Output the [X, Y] coordinate of the center of the cell containing the given text.  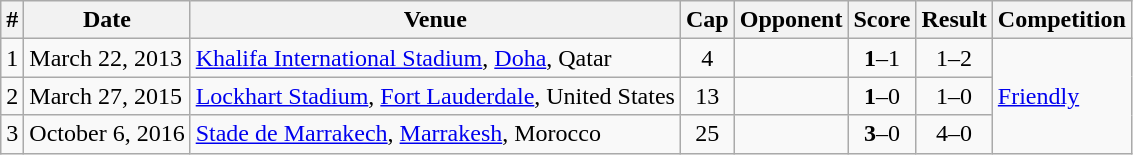
Date [107, 20]
Khalifa International Stadium, Doha, Qatar [435, 58]
Opponent [791, 20]
1–1 [882, 58]
Score [882, 20]
March 22, 2013 [107, 58]
3–0 [882, 134]
1 [12, 58]
Competition [1062, 20]
4 [707, 58]
Friendly [1062, 96]
3 [12, 134]
October 6, 2016 [107, 134]
Stade de Marrakech, Marrakesh, Morocco [435, 134]
25 [707, 134]
2 [12, 96]
Result [954, 20]
March 27, 2015 [107, 96]
Lockhart Stadium, Fort Lauderdale, United States [435, 96]
Venue [435, 20]
13 [707, 96]
Cap [707, 20]
1–2 [954, 58]
4–0 [954, 134]
# [12, 20]
